Output the (x, y) coordinate of the center of the cell containing the given text.  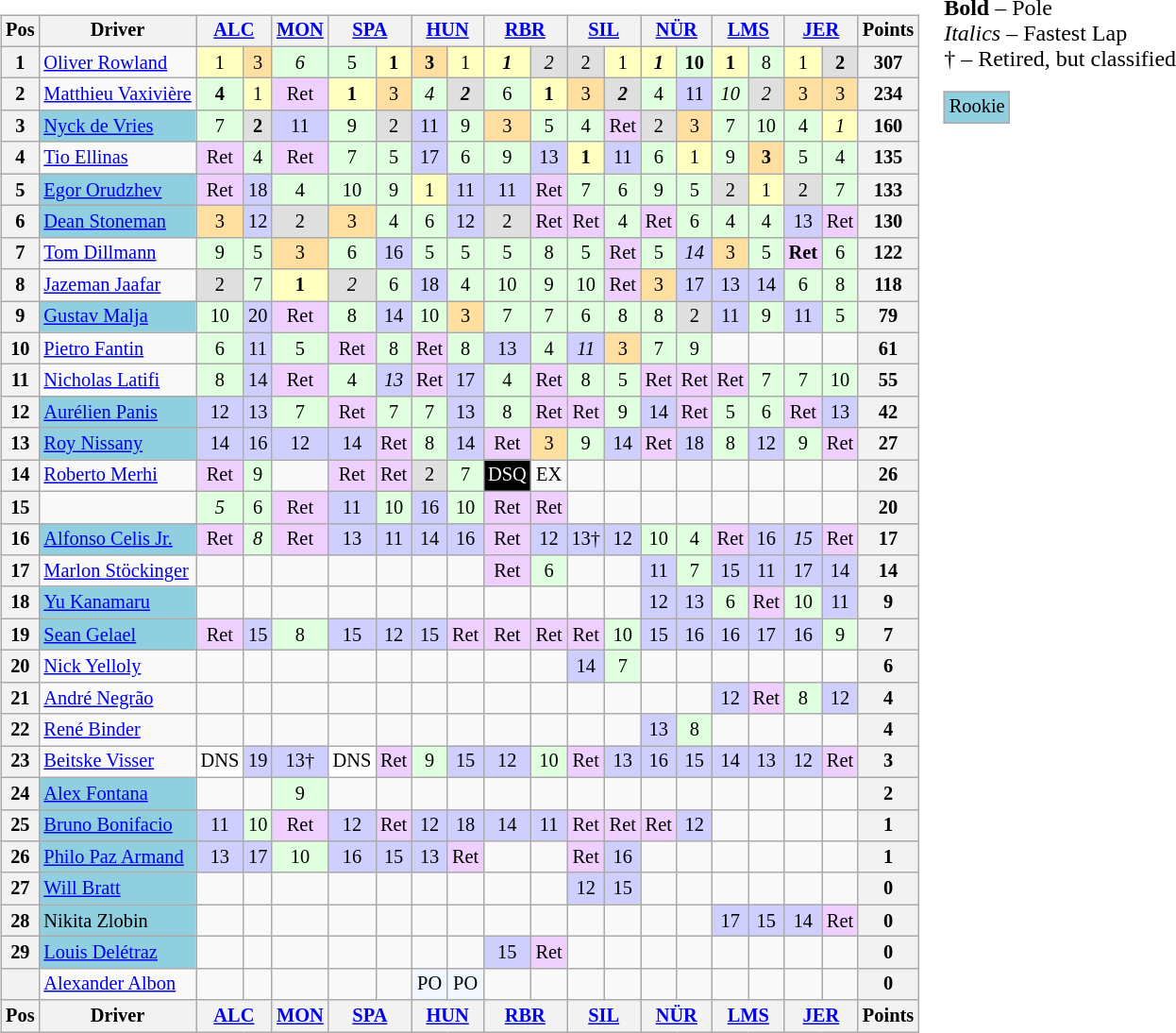
Alfonso Celis Jr. (117, 539)
122 (888, 253)
Gustav Malja (117, 317)
234 (888, 94)
Will Bratt (117, 889)
Roy Nissany (117, 444)
Louis Delétraz (117, 953)
24 (20, 793)
Tom Dillmann (117, 253)
Marlon Stöckinger (117, 571)
Nicholas Latifi (117, 381)
Oliver Rowland (117, 62)
25 (20, 825)
135 (888, 158)
Sean Gelael (117, 635)
Philo Paz Armand (117, 857)
Egor Orudzhev (117, 190)
Alex Fontana (117, 793)
Nikita Zlobin (117, 921)
42 (888, 413)
EX (549, 476)
Nyck de Vries (117, 127)
Pietro Fantin (117, 348)
22 (20, 730)
133 (888, 190)
21 (20, 698)
Jazeman Jaafar (117, 285)
Nick Yelloly (117, 667)
René Binder (117, 730)
28 (20, 921)
Yu Kanamaru (117, 602)
Aurélien Panis (117, 413)
29 (20, 953)
DSQ (507, 476)
Beitske Visser (117, 762)
23 (20, 762)
55 (888, 381)
Bruno Bonifacio (117, 825)
118 (888, 285)
307 (888, 62)
61 (888, 348)
Alexander Albon (117, 984)
Tio Ellinas (117, 158)
Roberto Merhi (117, 476)
130 (888, 222)
79 (888, 317)
André Negrão (117, 698)
160 (888, 127)
Rookie (978, 108)
Matthieu Vaxivière (117, 94)
Dean Stoneman (117, 222)
